Output the (X, Y) coordinate of the center of the cell containing the given text.  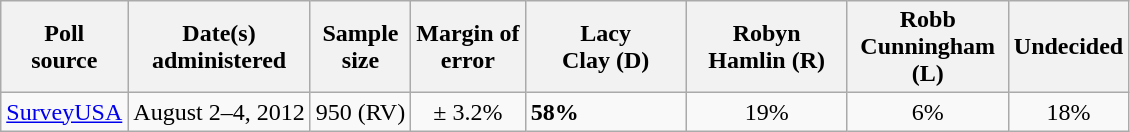
6% (928, 112)
August 2–4, 2012 (219, 112)
Margin oferror (468, 47)
950 (RV) (360, 112)
58% (606, 112)
SurveyUSA (64, 112)
19% (766, 112)
RobynHamlin (R) (766, 47)
Undecided (1068, 47)
± 3.2% (468, 112)
RobbCunningham (L) (928, 47)
Pollsource (64, 47)
LacyClay (D) (606, 47)
Date(s)administered (219, 47)
18% (1068, 112)
Samplesize (360, 47)
